Locate the cell with the specified text and output its [X, Y] center coordinate. 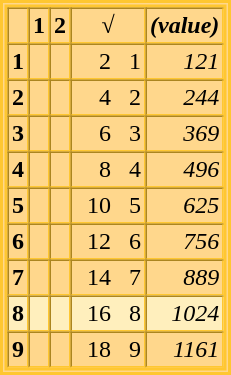
496 [185, 170]
9 [18, 350]
3 [18, 134]
7 [18, 278]
5 [18, 206]
756 [185, 242]
625 [185, 206]
369 [185, 134]
244 [185, 98]
16 8 [108, 314]
√ [108, 26]
10 5 [108, 206]
4 [18, 170]
1161 [185, 350]
1024 [185, 314]
121 [185, 62]
6 [18, 242]
(value) [185, 26]
8 4 [108, 170]
889 [185, 278]
18 9 [108, 350]
2 1 [108, 62]
12 6 [108, 242]
4 2 [108, 98]
6 3 [108, 134]
14 7 [108, 278]
8 [18, 314]
